Search for the cell housing the specified text and yield its (x, y) center coordinate. 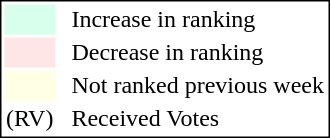
(RV) (29, 119)
Not ranked previous week (198, 85)
Increase in ranking (198, 19)
Decrease in ranking (198, 53)
Received Votes (198, 119)
